For the text-containing cell, return its midpoint in (X, Y) coordinate format. 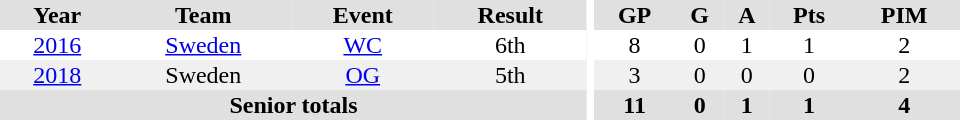
Pts (810, 15)
4 (904, 105)
2016 (58, 45)
G (700, 15)
GP (635, 15)
Event (363, 15)
Result (511, 15)
2018 (58, 75)
11 (635, 105)
OG (363, 75)
Team (204, 15)
6th (511, 45)
Senior totals (294, 105)
WC (363, 45)
8 (635, 45)
5th (511, 75)
3 (635, 75)
A (747, 15)
Year (58, 15)
PIM (904, 15)
